From the cell containing the given text, extract its center point as [X, Y] coordinate. 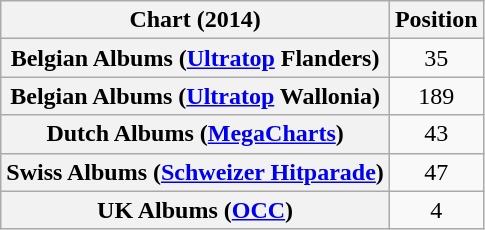
Position [436, 20]
UK Albums (OCC) [196, 210]
47 [436, 172]
Belgian Albums (Ultratop Flanders) [196, 58]
Swiss Albums (Schweizer Hitparade) [196, 172]
Dutch Albums (MegaCharts) [196, 134]
35 [436, 58]
4 [436, 210]
Chart (2014) [196, 20]
43 [436, 134]
Belgian Albums (Ultratop Wallonia) [196, 96]
189 [436, 96]
